Locate the cell with the specified text and output its (X, Y) center coordinate. 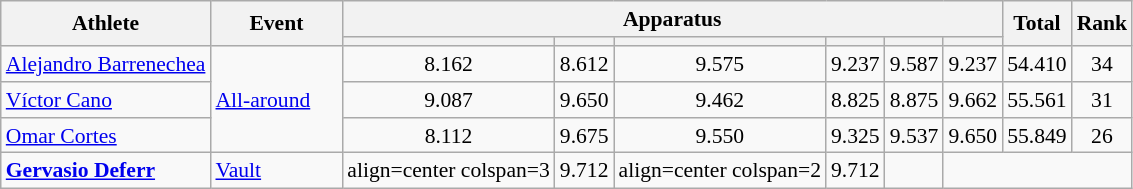
55.561 (1036, 100)
Rank (1102, 24)
9.325 (856, 136)
55.849 (1036, 136)
Vault (276, 171)
Event (276, 24)
Alejandro Barrenechea (106, 64)
8.825 (856, 100)
Athlete (106, 24)
Omar Cortes (106, 136)
26 (1102, 136)
8.612 (584, 64)
9.662 (972, 100)
8.875 (914, 100)
Apparatus (672, 19)
align=center colspan=2 (720, 171)
34 (1102, 64)
8.162 (448, 64)
9.087 (448, 100)
All-around (276, 100)
9.675 (584, 136)
8.112 (448, 136)
Gervasio Deferr (106, 171)
31 (1102, 100)
Total (1036, 24)
54.410 (1036, 64)
9.587 (914, 64)
9.575 (720, 64)
9.550 (720, 136)
9.462 (720, 100)
Víctor Cano (106, 100)
align=center colspan=3 (448, 171)
9.537 (914, 136)
